For the text-containing cell, return its midpoint in [X, Y] coordinate format. 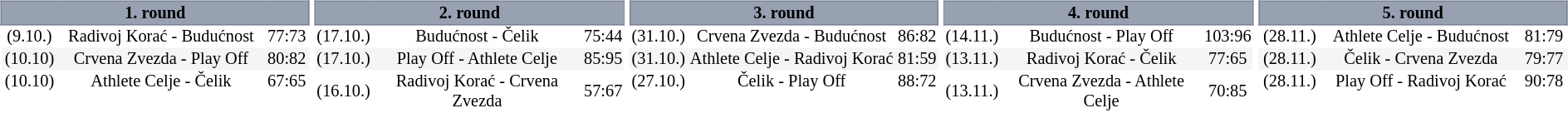
Radivoj Korać - Crvena Zvezda [477, 91]
90:78 [1543, 81]
(27.10.) [658, 81]
103:96 [1227, 37]
77:65 [1227, 60]
67:65 [287, 81]
Radivoj Korać - Budućnost [161, 37]
Čelik - Crvena Zvezda [1420, 60]
Čelik - Play Off [791, 81]
Crvena Zvezda - Athlete Celje [1101, 91]
(16.10.) [344, 91]
75:44 [603, 37]
Play Off - Radivoj Korać [1420, 81]
3. round [784, 12]
Athlete Celje - Čelik [161, 81]
79:77 [1543, 60]
70:85 [1227, 91]
81:79 [1543, 37]
77:73 [287, 37]
Crvena Zvezda - Play Off [161, 60]
Athlete Celje - Budućnost [1420, 37]
86:82 [917, 37]
Athlete Celje - Radivoj Korać [791, 60]
Radivoj Korać - Čelik [1101, 60]
1. round [154, 12]
Play Off - Athlete Celje [477, 60]
Crvena Zvezda - Budućnost [791, 37]
2. round [470, 12]
80:82 [287, 60]
4. round [1098, 12]
81:59 [917, 60]
(9.10.) [29, 37]
85:95 [603, 60]
(14.11.) [972, 37]
Budućnost - Play Off [1101, 37]
5. round [1414, 12]
Budućnost - Čelik [477, 37]
57:67 [603, 91]
88:72 [917, 81]
